Pinpoint the cell where the given text exists, returning its [x, y] midpoint coordinate. 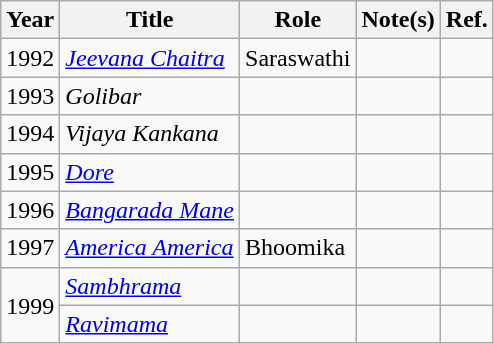
Saraswathi [298, 58]
Year [30, 20]
1994 [30, 134]
1996 [30, 210]
1993 [30, 96]
Sambhrama [150, 286]
Bhoomika [298, 248]
Golibar [150, 96]
Role [298, 20]
America America [150, 248]
Note(s) [398, 20]
1995 [30, 172]
Ravimama [150, 324]
Jeevana Chaitra [150, 58]
1999 [30, 305]
Bangarada Mane [150, 210]
Dore [150, 172]
1992 [30, 58]
Vijaya Kankana [150, 134]
Ref. [466, 20]
1997 [30, 248]
Title [150, 20]
